Find where the given text appears and provide that cell's center as [X, Y] coordinate. 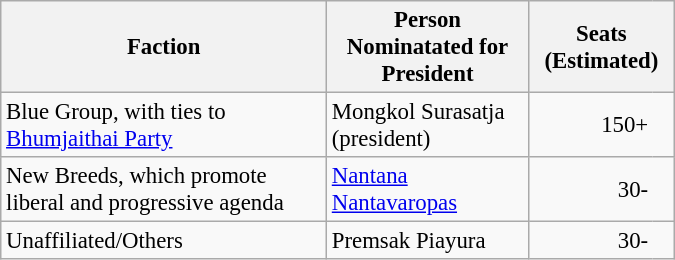
Faction [164, 47]
Premsak Piayura [427, 241]
New Breeds, which promote liberal and progressive agenda [164, 190]
Seats (Estimated) [602, 47]
Nantana Nantavaropas [427, 190]
Blue Group, with ties to Bhumjaithai Party [164, 126]
Unaffiliated/Others [164, 241]
Mongkol Surasatja(president) [427, 126]
150+ [591, 126]
Person Nominatated for President [427, 47]
